Find where the given text appears and provide that cell's center as [X, Y] coordinate. 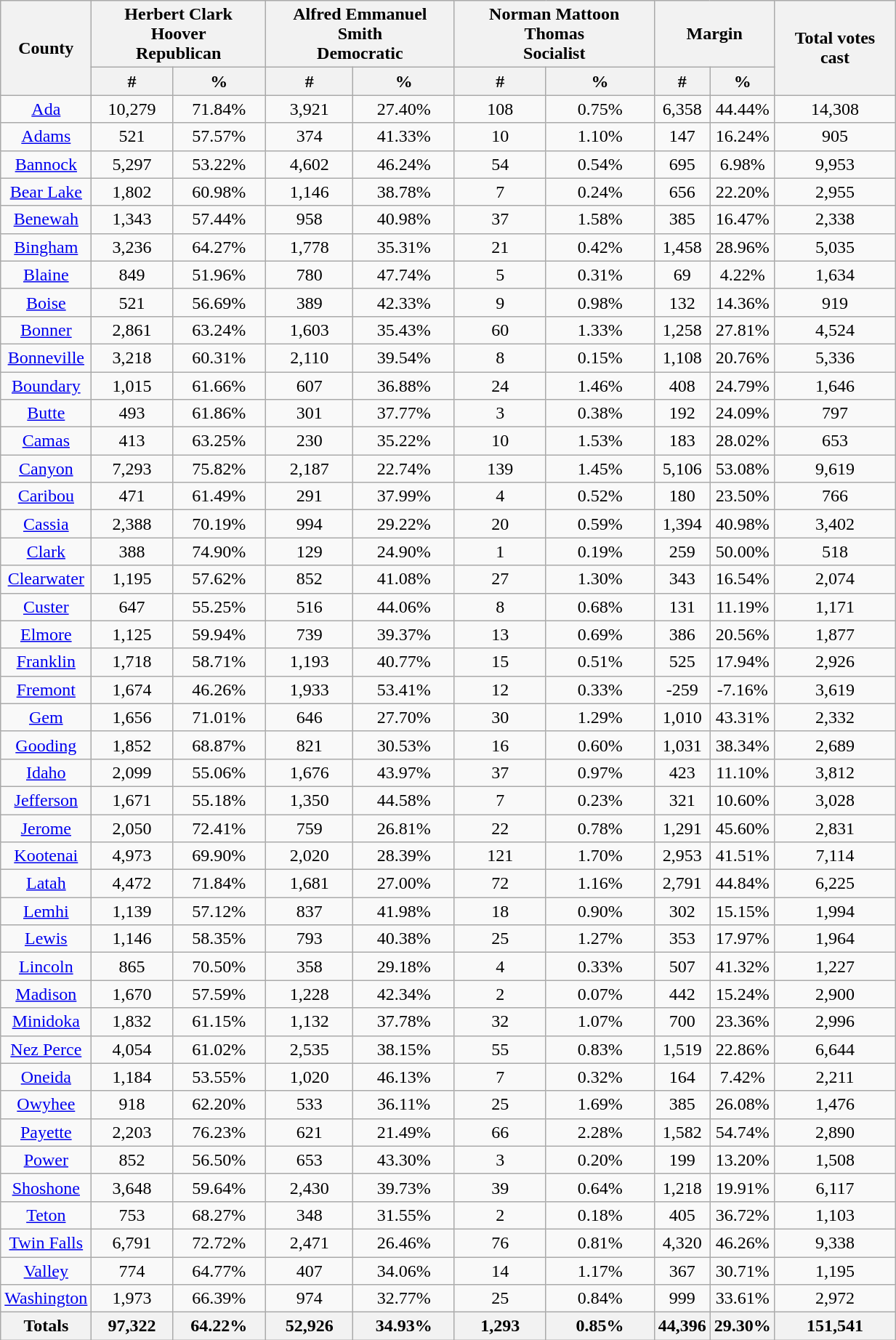
36.11% [404, 1105]
1,227 [834, 966]
0.84% [600, 1299]
22.20% [743, 192]
Canyon [47, 469]
55 [500, 1049]
28.39% [404, 856]
0.75% [600, 109]
-259 [682, 690]
24.09% [743, 413]
42.33% [404, 302]
46.24% [404, 164]
31.55% [404, 1215]
55.18% [219, 800]
442 [682, 994]
63.25% [219, 441]
1,994 [834, 911]
Valley [47, 1271]
405 [682, 1215]
0.60% [600, 745]
0.68% [600, 607]
1,228 [310, 994]
40.38% [404, 939]
42.34% [404, 994]
0.19% [600, 552]
53.41% [404, 690]
1,139 [132, 911]
27 [500, 579]
388 [132, 552]
230 [310, 441]
10,279 [132, 109]
Idaho [47, 772]
151,541 [834, 1326]
164 [682, 1077]
1,634 [834, 275]
1,852 [132, 745]
43.30% [404, 1160]
1.16% [600, 884]
408 [682, 386]
1,778 [310, 247]
413 [132, 441]
821 [310, 745]
2,791 [682, 884]
1.29% [600, 717]
Custer [47, 607]
44.58% [404, 800]
1,184 [132, 1077]
74.90% [219, 552]
1,132 [310, 1022]
60.98% [219, 192]
1.10% [600, 137]
16.54% [743, 579]
62.20% [219, 1105]
2,187 [310, 469]
3,921 [310, 109]
30.53% [404, 745]
0.23% [600, 800]
0.15% [600, 358]
1.69% [600, 1105]
0.78% [600, 828]
27.70% [404, 717]
27.40% [404, 109]
Lincoln [47, 966]
1,802 [132, 192]
493 [132, 413]
22.74% [404, 469]
21 [500, 247]
Camas [47, 441]
131 [682, 607]
35.31% [404, 247]
3,648 [132, 1187]
24 [500, 386]
39 [500, 1187]
1,108 [682, 358]
516 [310, 607]
2,388 [132, 524]
61.49% [219, 496]
2,926 [834, 662]
Norman Mattoon ThomasSocialist [554, 34]
4,320 [682, 1243]
2,972 [834, 1299]
423 [682, 772]
Bonneville [47, 358]
0.81% [600, 1243]
386 [682, 634]
700 [682, 1022]
2,099 [132, 772]
Payette [47, 1132]
Madison [47, 994]
2,689 [834, 745]
23.36% [743, 1022]
54 [500, 164]
70.19% [219, 524]
0.52% [600, 496]
2,831 [834, 828]
70.50% [219, 966]
1.53% [600, 441]
37.99% [404, 496]
905 [834, 137]
6,791 [132, 1243]
14.36% [743, 302]
59.94% [219, 634]
28.96% [743, 247]
46.13% [404, 1077]
11.19% [743, 607]
301 [310, 413]
3,619 [834, 690]
57.44% [219, 219]
974 [310, 1299]
607 [310, 386]
16.24% [743, 137]
68.87% [219, 745]
0.31% [600, 275]
30 [500, 717]
50.00% [743, 552]
2,955 [834, 192]
Bingham [47, 247]
367 [682, 1271]
739 [310, 634]
302 [682, 911]
1.27% [600, 939]
2,074 [834, 579]
Clearwater [47, 579]
Twin Falls [47, 1243]
19.91% [743, 1187]
Totals [47, 1326]
837 [310, 911]
1.07% [600, 1022]
35.22% [404, 441]
47.74% [404, 275]
4,602 [310, 164]
471 [132, 496]
Butte [47, 413]
20.76% [743, 358]
0.98% [600, 302]
16 [500, 745]
374 [310, 137]
1,350 [310, 800]
407 [310, 1271]
24.90% [404, 552]
Blaine [47, 275]
County [47, 48]
1,933 [310, 690]
Latah [47, 884]
36.88% [404, 386]
38.78% [404, 192]
58.35% [219, 939]
64.77% [219, 1271]
36.72% [743, 1215]
Teton [47, 1215]
37.77% [404, 413]
56.69% [219, 302]
38.15% [404, 1049]
1,718 [132, 662]
12 [500, 690]
2,535 [310, 1049]
4,054 [132, 1049]
358 [310, 966]
849 [132, 275]
1,218 [682, 1187]
999 [682, 1299]
44.84% [743, 884]
2.28% [600, 1132]
793 [310, 939]
2,890 [834, 1132]
-7.16% [743, 690]
2,050 [132, 828]
132 [682, 302]
61.66% [219, 386]
2,471 [310, 1243]
Margin [714, 34]
0.59% [600, 524]
0.38% [600, 413]
55.06% [219, 772]
Lewis [47, 939]
37.78% [404, 1022]
66 [500, 1132]
41.33% [404, 137]
23.50% [743, 496]
1,676 [310, 772]
797 [834, 413]
29.18% [404, 966]
121 [500, 856]
18 [500, 911]
646 [310, 717]
61.15% [219, 1022]
6,358 [682, 109]
26.81% [404, 828]
183 [682, 441]
63.24% [219, 330]
39.73% [404, 1187]
2,332 [834, 717]
39.37% [404, 634]
15.24% [743, 994]
26.46% [404, 1243]
9,619 [834, 469]
348 [310, 1215]
22 [500, 828]
647 [132, 607]
68.27% [219, 1215]
518 [834, 552]
507 [682, 966]
Gem [47, 717]
4,524 [834, 330]
15.15% [743, 911]
75.82% [219, 469]
147 [682, 137]
1,671 [132, 800]
Power [47, 1160]
Fremont [47, 690]
41.51% [743, 856]
3,812 [834, 772]
44.44% [743, 109]
76.23% [219, 1132]
Alfred Emmanuel SmithDemocratic [360, 34]
27.81% [743, 330]
1,877 [834, 634]
Minidoka [47, 1022]
Oneida [47, 1077]
1,646 [834, 386]
0.54% [600, 164]
1 [500, 552]
9,953 [834, 164]
6,644 [834, 1049]
1,343 [132, 219]
72 [500, 884]
57.57% [219, 137]
4.22% [743, 275]
0.97% [600, 772]
766 [834, 496]
656 [682, 192]
69 [682, 275]
6,117 [834, 1187]
1,582 [682, 1132]
97,322 [132, 1326]
5,336 [834, 358]
5,106 [682, 469]
69.90% [219, 856]
1.33% [600, 330]
1,031 [682, 745]
1,015 [132, 386]
Elmore [47, 634]
1,010 [682, 717]
34.06% [404, 1271]
1,656 [132, 717]
192 [682, 413]
24.79% [743, 386]
2,996 [834, 1022]
3,236 [132, 247]
2,953 [682, 856]
0.85% [600, 1326]
Total votes cast [834, 48]
66.39% [219, 1299]
Shoshone [47, 1187]
Bear Lake [47, 192]
27.00% [404, 884]
1,020 [310, 1077]
53.08% [743, 469]
1,193 [310, 662]
39.54% [404, 358]
3,218 [132, 358]
1.17% [600, 1271]
533 [310, 1105]
1,394 [682, 524]
32 [500, 1022]
55.25% [219, 607]
2,430 [310, 1187]
180 [682, 496]
6.98% [743, 164]
53.55% [219, 1077]
38.34% [743, 745]
Ada [47, 109]
Washington [47, 1299]
17.94% [743, 662]
2,110 [310, 358]
26.08% [743, 1105]
753 [132, 1215]
17.97% [743, 939]
1,508 [834, 1160]
33.61% [743, 1299]
Owyhee [47, 1105]
53.22% [219, 164]
Boise [47, 302]
76 [500, 1243]
Bonner [47, 330]
30.71% [743, 1271]
621 [310, 1132]
1,973 [132, 1299]
994 [310, 524]
22.86% [743, 1049]
0.42% [600, 247]
52,926 [310, 1326]
0.69% [600, 634]
44,396 [682, 1326]
61.86% [219, 413]
0.83% [600, 1049]
1,293 [500, 1326]
5 [500, 275]
525 [682, 662]
54.74% [743, 1132]
958 [310, 219]
695 [682, 164]
72.72% [219, 1243]
Herbert Clark HooverRepublican [179, 34]
13 [500, 634]
11.10% [743, 772]
2,900 [834, 994]
1.45% [600, 469]
15 [500, 662]
7,114 [834, 856]
57.62% [219, 579]
57.59% [219, 994]
259 [682, 552]
60.31% [219, 358]
1,681 [310, 884]
7,293 [132, 469]
14 [500, 1271]
72.41% [219, 828]
Cassia [47, 524]
41.32% [743, 966]
Franklin [47, 662]
1.58% [600, 219]
1,964 [834, 939]
0.18% [600, 1215]
1.46% [600, 386]
2,338 [834, 219]
20 [500, 524]
44.06% [404, 607]
Jefferson [47, 800]
139 [500, 469]
10.60% [743, 800]
34.93% [404, 1326]
4,472 [132, 884]
32.77% [404, 1299]
57.12% [219, 911]
0.64% [600, 1187]
28.02% [743, 441]
58.71% [219, 662]
5,035 [834, 247]
199 [682, 1160]
0.90% [600, 911]
353 [682, 939]
1,603 [310, 330]
865 [132, 966]
759 [310, 828]
291 [310, 496]
59.64% [219, 1187]
0.32% [600, 1077]
9 [500, 302]
918 [132, 1105]
0.51% [600, 662]
780 [310, 275]
1,103 [834, 1215]
129 [310, 552]
Gooding [47, 745]
40.77% [404, 662]
Lemhi [47, 911]
774 [132, 1271]
1.30% [600, 579]
919 [834, 302]
0.20% [600, 1160]
43.31% [743, 717]
6,225 [834, 884]
389 [310, 302]
64.27% [219, 247]
1,832 [132, 1022]
2,020 [310, 856]
61.02% [219, 1049]
16.47% [743, 219]
Clark [47, 552]
1,670 [132, 994]
0.07% [600, 994]
60 [500, 330]
21.49% [404, 1132]
56.50% [219, 1160]
71.01% [219, 717]
41.08% [404, 579]
43.97% [404, 772]
321 [682, 800]
1,171 [834, 607]
343 [682, 579]
41.98% [404, 911]
9,338 [834, 1243]
Kootenai [47, 856]
Bannock [47, 164]
Adams [47, 137]
1,291 [682, 828]
64.22% [219, 1326]
20.56% [743, 634]
Boundary [47, 386]
1,258 [682, 330]
2,861 [132, 330]
Benewah [47, 219]
7.42% [743, 1077]
1,519 [682, 1049]
Caribou [47, 496]
2,203 [132, 1132]
13.20% [743, 1160]
1,125 [132, 634]
1.70% [600, 856]
0.24% [600, 192]
29.22% [404, 524]
1,674 [132, 690]
2,211 [834, 1077]
1,476 [834, 1105]
3,402 [834, 524]
Nez Perce [47, 1049]
51.96% [219, 275]
45.60% [743, 828]
3,028 [834, 800]
108 [500, 109]
35.43% [404, 330]
14,308 [834, 109]
4,973 [132, 856]
Jerome [47, 828]
5,297 [132, 164]
1,458 [682, 247]
29.30% [743, 1326]
